Detect which cell encompasses the target text, then output its (X, Y) center coordinate. 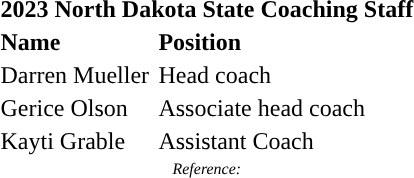
Position (264, 42)
Associate head coach (264, 108)
Assistant Coach (264, 141)
Head coach (264, 75)
